From the cell containing the given text, extract its center point as (X, Y) coordinate. 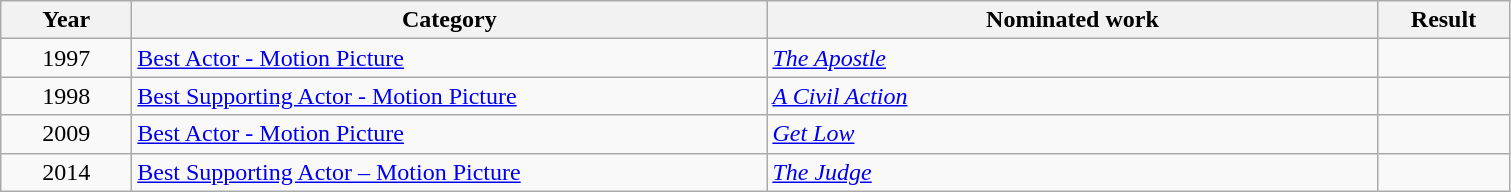
2014 (66, 172)
1998 (66, 96)
Year (66, 20)
Category (450, 20)
Best Supporting Actor - Motion Picture (450, 96)
Best Supporting Actor – Motion Picture (450, 172)
Result (1444, 20)
The Judge (1072, 172)
Nominated work (1072, 20)
A Civil Action (1072, 96)
Get Low (1072, 134)
The Apostle (1072, 58)
1997 (66, 58)
2009 (66, 134)
